From the cell containing the given text, extract its center point as [X, Y] coordinate. 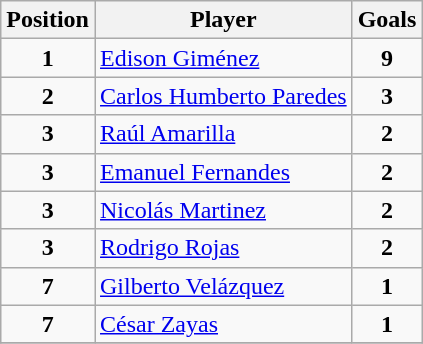
Position [48, 20]
Player [223, 20]
Goals [387, 20]
Gilberto Velázquez [223, 286]
César Zayas [223, 324]
Raúl Amarilla [223, 134]
Emanuel Fernandes [223, 172]
Edison Giménez [223, 58]
Nicolás Martinez [223, 210]
9 [387, 58]
Carlos Humberto Paredes [223, 96]
Rodrigo Rojas [223, 248]
